Detect which cell encompasses the target text, then output its [x, y] center coordinate. 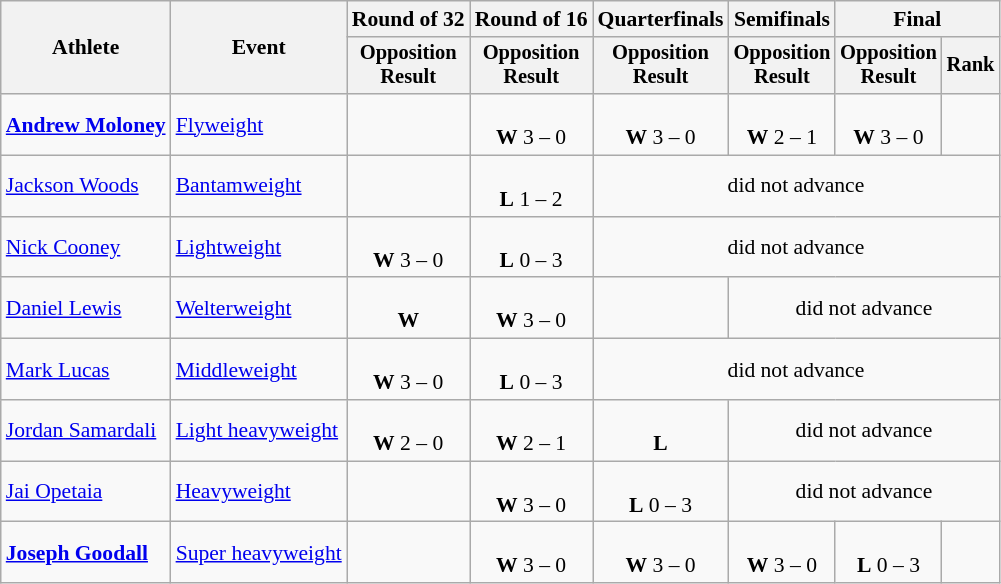
Semifinals [782, 19]
Welterweight [259, 308]
Flyweight [259, 124]
Andrew Moloney [86, 124]
Nick Cooney [86, 248]
Middleweight [259, 370]
W 2 – 0 [408, 430]
Round of 16 [532, 19]
Jordan Samardali [86, 430]
Rank [971, 66]
Light heavyweight [259, 430]
Heavyweight [259, 492]
Joseph Goodall [86, 552]
L [661, 430]
Jai Opetaia [86, 492]
Final [917, 19]
Super heavyweight [259, 552]
Mark Lucas [86, 370]
Round of 32 [408, 19]
Lightweight [259, 248]
Quarterfinals [661, 19]
L 1 – 2 [532, 186]
W [408, 308]
Event [259, 48]
Daniel Lewis [86, 308]
Bantamweight [259, 186]
Athlete [86, 48]
Jackson Woods [86, 186]
